For the text-containing cell, return its midpoint in (X, Y) coordinate format. 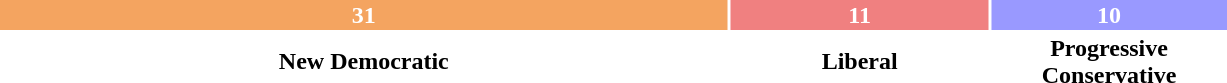
11 (860, 15)
31 (364, 15)
10 (1110, 15)
